Scan for the cell matching the given text and deliver its (X, Y) coordinate at center. 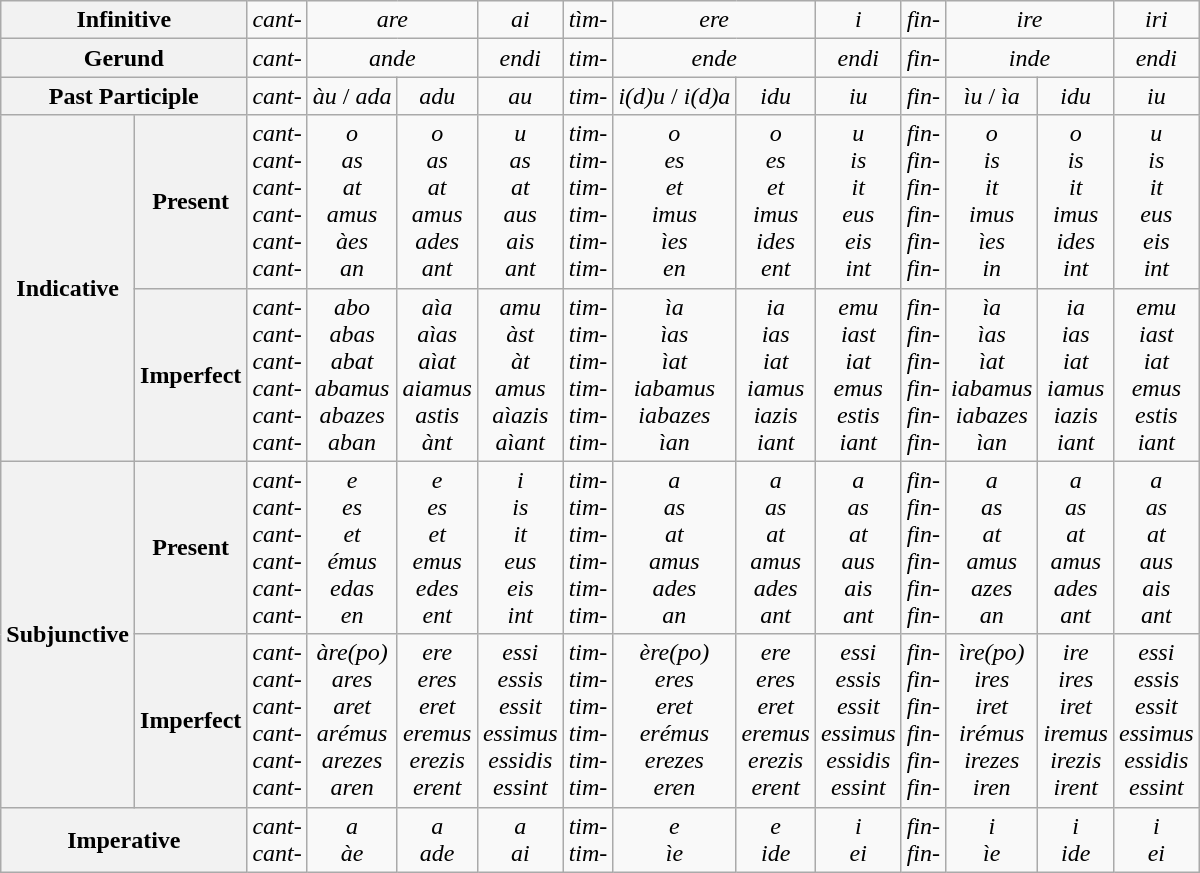
ai (520, 20)
are (392, 20)
inde (1030, 58)
adu (437, 96)
aai (520, 840)
cant-cant- (277, 840)
oasatamusadesant (437, 202)
iide (1076, 840)
tìm- (588, 20)
eide (776, 840)
aboabasabatabamusabazesaban (352, 374)
ìu / ìa (992, 96)
uasatausaisant (520, 202)
iri (1156, 20)
aìaaìasaìataiamusastisànt (437, 374)
oasatamusàesan (352, 202)
fin-fin- (923, 840)
iìe (992, 840)
oesetimusidesent (776, 202)
àre(po)aresaretarémusarezesaren (352, 720)
aasatamusazesan (992, 548)
aade (437, 840)
ande (392, 58)
i(d)u / i(d)a (674, 96)
i (858, 20)
ireiresiretiremusirezisirent (1076, 720)
ere (714, 20)
oisitimusidesint (1076, 202)
eesetémusedasen (352, 548)
oisitimusìesin (992, 202)
ende (714, 58)
au (520, 96)
ère(po)eresereterémuserezeseren (674, 720)
ìre(po)iresiretirémusirezesiren (992, 720)
eesetemusedesent (437, 548)
oesetimusìesen (674, 202)
tim-tim- (588, 840)
Infinitive (124, 20)
Imperative (124, 840)
Subjunctive (68, 634)
aasatamusadesan (674, 548)
Indicative (68, 288)
amuàstàtamusaìazisaìant (520, 374)
iisiteuseisint (520, 548)
eìe (674, 840)
Gerund (124, 58)
Past Participle (124, 96)
àu / ada (352, 96)
aàe (352, 840)
ire (1030, 20)
